Detect which cell encompasses the target text, then output its [x, y] center coordinate. 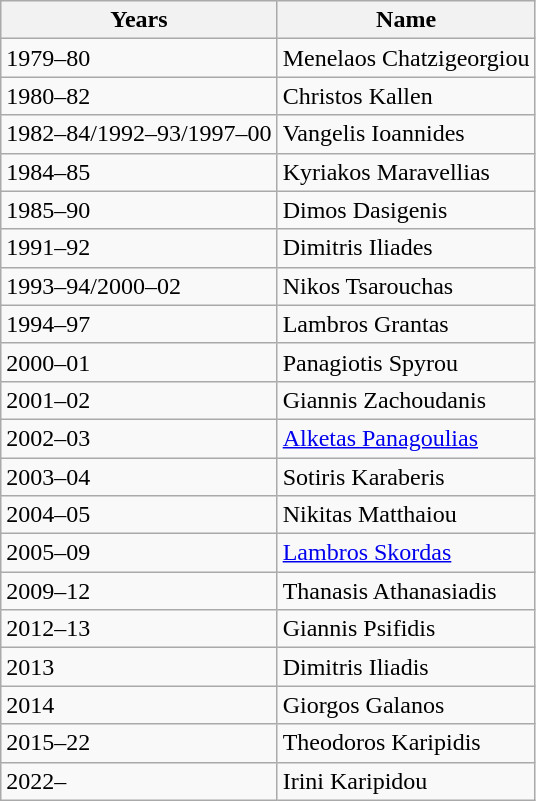
Giannis Zachoudanis [406, 400]
1980–82 [139, 96]
2012–13 [139, 629]
1985–90 [139, 210]
Lambros Grantas [406, 324]
1979–80 [139, 58]
1984–85 [139, 172]
Dimitris Iliadis [406, 667]
Dimos Dasigenis [406, 210]
2002–03 [139, 438]
Nikitas Matthaiou [406, 515]
Giorgos Galanos [406, 705]
Panagiotis Spyrou [406, 362]
2015–22 [139, 743]
Sotiris Karaberis [406, 477]
2000–01 [139, 362]
2001–02 [139, 400]
Nikos Tsarouchas [406, 286]
Menelaos Chatzigeorgiou [406, 58]
Dimitris Iliades [406, 248]
1994–97 [139, 324]
1993–94/2000–02 [139, 286]
Thanasis Athanasiadis [406, 591]
Name [406, 20]
Lambros Skordas [406, 553]
2005–09 [139, 553]
1982–84/1992–93/1997–00 [139, 134]
Vangelis Ioannides [406, 134]
Giannis Psifidis [406, 629]
Years [139, 20]
2009–12 [139, 591]
Theodoros Karipidis [406, 743]
2003–04 [139, 477]
2004–05 [139, 515]
1991–92 [139, 248]
Irini Karipidou [406, 781]
Kyriakos Maravellias [406, 172]
2022– [139, 781]
Christos Kallen [406, 96]
2014 [139, 705]
Alketas Panagoulias [406, 438]
2013 [139, 667]
